Capture the cell that displays the provided text and extract its [x, y] central coordinate. 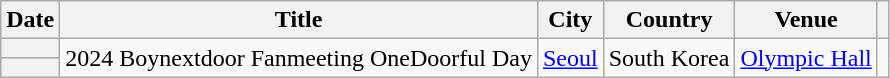
Seoul [570, 58]
Country [669, 20]
Title [299, 20]
Olympic Hall [806, 58]
Venue [806, 20]
Date [30, 20]
2024 Boynextdoor Fanmeeting OneDoorful Day [299, 58]
South Korea [669, 58]
City [570, 20]
